Extract the (X, Y) coordinate from the center of the cell holding the provided text.  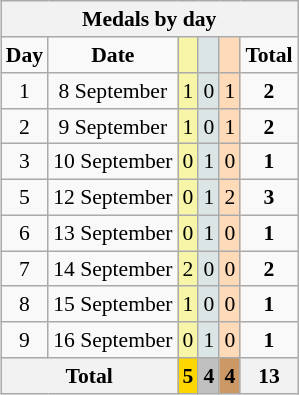
15 September (112, 304)
Medals by day (150, 19)
10 September (112, 162)
Date (112, 55)
12 September (112, 197)
Day (24, 55)
13 (268, 376)
8 September (112, 91)
7 (24, 269)
13 September (112, 233)
9 (24, 340)
9 September (112, 126)
14 September (112, 269)
16 September (112, 340)
6 (24, 233)
8 (24, 304)
